Determine the (X, Y) coordinate at the center of the cell enclosing the given text.  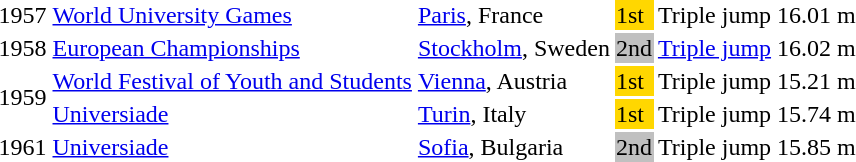
World University Games (232, 15)
Vienna, Austria (514, 81)
Stockholm, Sweden (514, 48)
European Championships (232, 48)
Sofia, Bulgaria (514, 147)
Paris, France (514, 15)
World Festival of Youth and Students (232, 81)
Turin, Italy (514, 114)
